Return (x, y) of the center of cell containing provided text 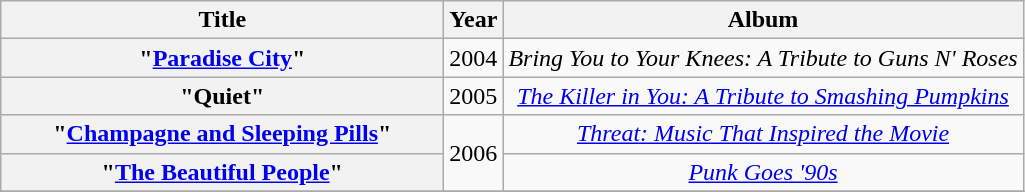
Threat: Music That Inspired the Movie (763, 134)
2004 (474, 58)
"Champagne and Sleeping Pills" (222, 134)
Album (763, 20)
Title (222, 20)
2005 (474, 96)
2006 (474, 153)
Year (474, 20)
"The Beautiful People" (222, 172)
"Quiet" (222, 96)
The Killer in You: A Tribute to Smashing Pumpkins (763, 96)
Punk Goes '90s (763, 172)
"Paradise City" (222, 58)
Bring You to Your Knees: A Tribute to Guns N' Roses (763, 58)
